Search for the cell housing the specified text and yield its [X, Y] center coordinate. 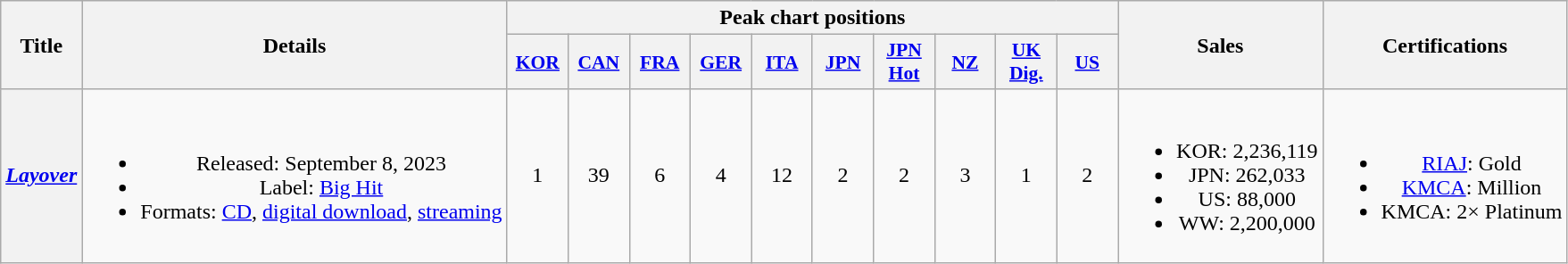
12 [782, 176]
US [1087, 62]
Peak chart positions [812, 18]
Title [41, 45]
RIAJ: GoldKMCA: MillionKMCA: 2× Platinum [1445, 176]
Released: September 8, 2023Label: Big HitFormats: CD, digital download, streaming [295, 176]
UKDig. [1026, 62]
4 [720, 176]
JPN [842, 62]
CAN [599, 62]
6 [660, 176]
NZ [965, 62]
KOR [537, 62]
FRA [660, 62]
ITA [782, 62]
39 [599, 176]
Details [295, 45]
JPNHot [904, 62]
Sales [1221, 45]
GER [720, 62]
Certifications [1445, 45]
KOR: 2,236,119JPN: 262,033US: 88,000WW: 2,200,000 [1221, 176]
Layover [41, 176]
3 [965, 176]
